Return the (x, y) coordinate for the center point of the cell that contains the specified text.  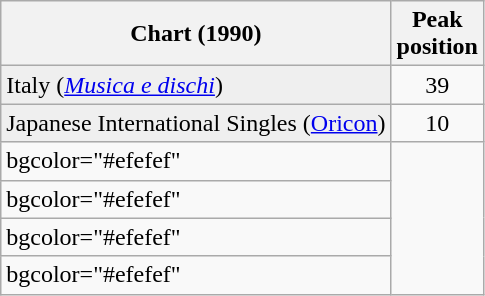
Peakposition (437, 34)
Japanese International Singles (Oricon) (196, 123)
10 (437, 123)
Italy (Musica e dischi) (196, 85)
39 (437, 85)
Chart (1990) (196, 34)
